Provide the [x, y] coordinate of the cell's center where the given text is located.  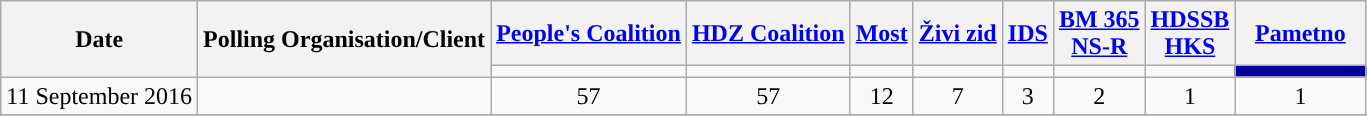
11 September 2016 [100, 96]
7 [958, 96]
IDS [1028, 34]
Polling Organisation/Client [344, 39]
3 [1028, 96]
Date [100, 39]
Pametno [1300, 34]
HDSSBHKS [1190, 34]
Most [882, 34]
Živi zid [958, 34]
BM 365NS-R [1099, 34]
12 [882, 96]
People's Coalition [589, 34]
2 [1099, 96]
HDZ Coalition [768, 34]
